Identify which cell holds the provided text, then report its (x, y) central coordinate. 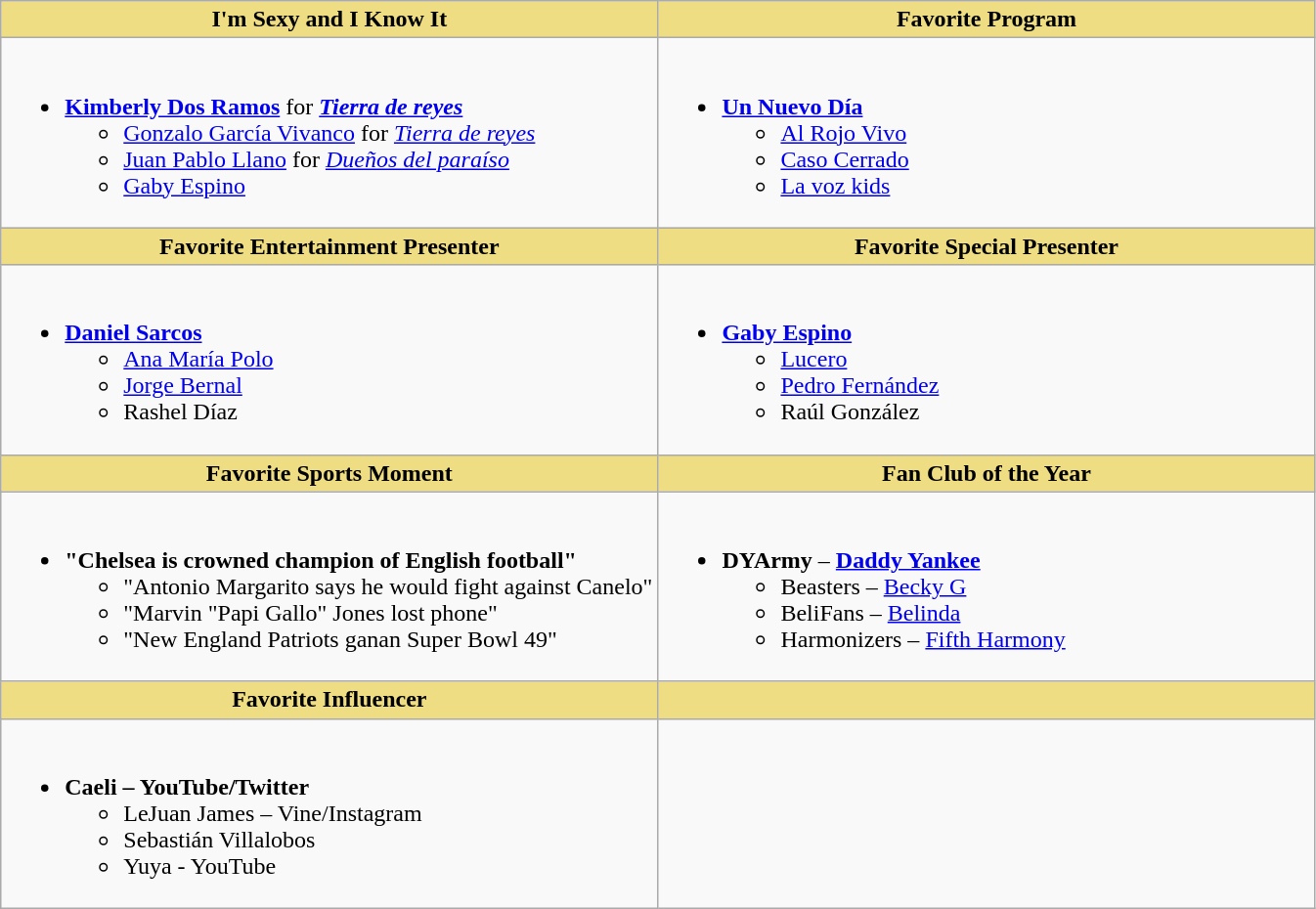
Gaby EspinoLuceroPedro FernándezRaúl González (987, 360)
Kimberly Dos Ramos for Tierra de reyesGonzalo García Vivanco for Tierra de reyesJuan Pablo Llano for Dueños del paraísoGaby Espino (329, 133)
Favorite Entertainment Presenter (329, 246)
Caeli – YouTube/TwitterLeJuan James – Vine/InstagramSebastián VillalobosYuya - YouTube (329, 813)
Favorite Program (987, 20)
Favorite Influencer (329, 700)
I'm Sexy and I Know It (329, 20)
Un Nuevo DíaAl Rojo VivoCaso CerradoLa voz kids (987, 133)
Favorite Sports Moment (329, 473)
DYArmy – Daddy YankeeBeasters – Becky GBeliFans – BelindaHarmonizers – Fifth Harmony (987, 586)
Daniel SarcosAna María PoloJorge BernalRashel Díaz (329, 360)
Favorite Special Presenter (987, 246)
Fan Club of the Year (987, 473)
